Return the [X, Y] coordinate for the center point of the cell that contains the specified text.  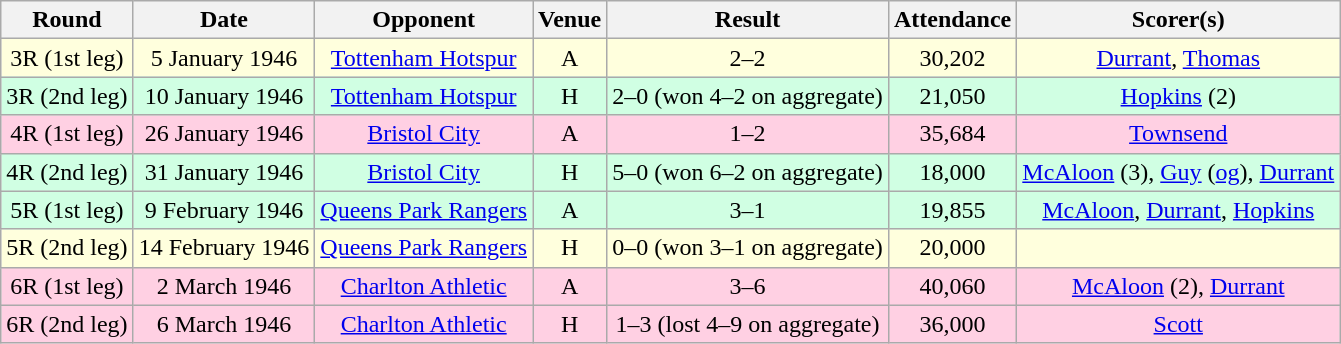
Townsend [1178, 134]
Opponent [424, 20]
0–0 (won 3–1 on aggregate) [748, 248]
14 February 1946 [224, 248]
2–0 (won 4–2 on aggregate) [748, 96]
4R (2nd leg) [67, 172]
Result [748, 20]
9 February 1946 [224, 210]
3–6 [748, 286]
5R (2nd leg) [67, 248]
3R (2nd leg) [67, 96]
6R (2nd leg) [67, 324]
10 January 1946 [224, 96]
2–2 [748, 58]
35,684 [952, 134]
6 March 1946 [224, 324]
Scott [1178, 324]
36,000 [952, 324]
Durrant, Thomas [1178, 58]
5R (1st leg) [67, 210]
2 March 1946 [224, 286]
1–2 [748, 134]
18,000 [952, 172]
3–1 [748, 210]
6R (1st leg) [67, 286]
McAloon (3), Guy (og), Durrant [1178, 172]
Round [67, 20]
1–3 (lost 4–9 on aggregate) [748, 324]
21,050 [952, 96]
Date [224, 20]
5–0 (won 6–2 on aggregate) [748, 172]
31 January 1946 [224, 172]
5 January 1946 [224, 58]
4R (1st leg) [67, 134]
Venue [570, 20]
Hopkins (2) [1178, 96]
30,202 [952, 58]
Scorer(s) [1178, 20]
Attendance [952, 20]
20,000 [952, 248]
3R (1st leg) [67, 58]
McAloon (2), Durrant [1178, 286]
McAloon, Durrant, Hopkins [1178, 210]
19,855 [952, 210]
26 January 1946 [224, 134]
40,060 [952, 286]
